Locate the cell with the specified text and output its [x, y] center coordinate. 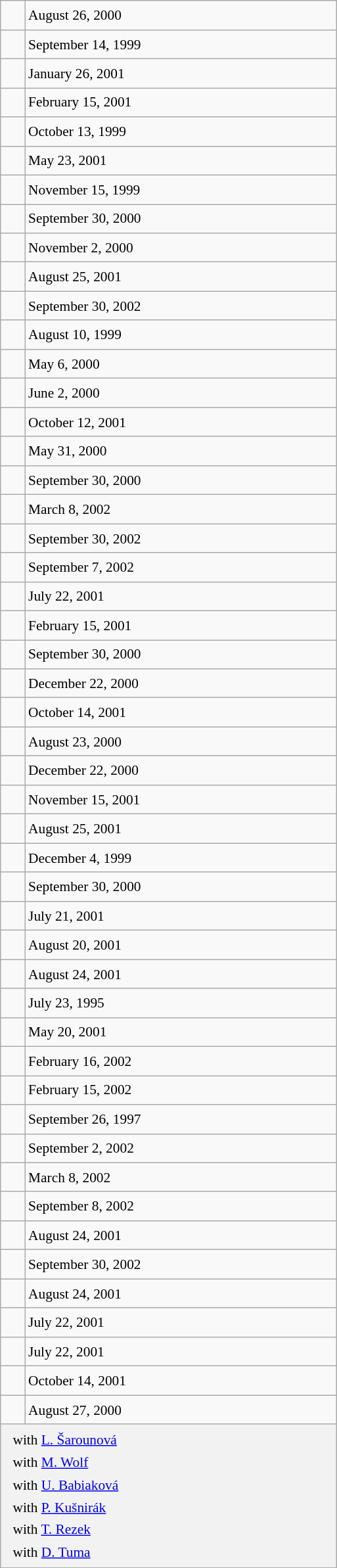
July 23, 1995 [181, 1003]
February 16, 2002 [181, 1061]
December 4, 1999 [181, 858]
November 2, 2000 [181, 248]
October 12, 2001 [181, 422]
May 31, 2000 [181, 451]
May 23, 2001 [181, 160]
September 8, 2002 [181, 1206]
August 20, 2001 [181, 945]
August 10, 1999 [181, 334]
January 26, 2001 [181, 74]
with L. Šarounová with M. Wolf with U. Babiaková with P. Kušnirák with T. Rezek with D. Tuma [168, 1496]
May 6, 2000 [181, 364]
August 27, 2000 [181, 1410]
September 2, 2002 [181, 1148]
August 23, 2000 [181, 741]
September 14, 1999 [181, 44]
August 26, 2000 [181, 15]
June 2, 2000 [181, 393]
May 20, 2001 [181, 1032]
February 15, 2002 [181, 1090]
October 13, 1999 [181, 131]
July 21, 2001 [181, 915]
September 7, 2002 [181, 567]
September 26, 1997 [181, 1119]
November 15, 2001 [181, 800]
November 15, 1999 [181, 189]
